For the text-containing cell, return its midpoint in [x, y] coordinate format. 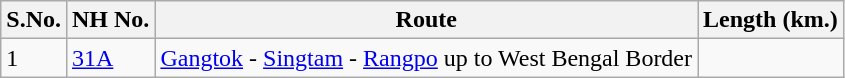
Length (km.) [771, 20]
31A [110, 58]
Gangtok - Singtam - Rangpo up to West Bengal Border [426, 58]
S.No. [34, 20]
NH No. [110, 20]
Route [426, 20]
1 [34, 58]
